Capture the cell that displays the provided text and extract its (X, Y) central coordinate. 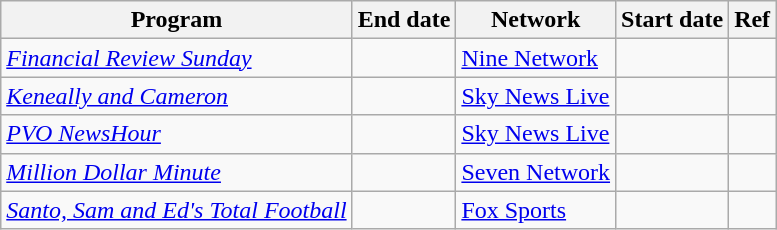
Ref (752, 20)
Financial Review Sunday (176, 58)
Fox Sports (536, 210)
Program (176, 20)
Network (536, 20)
Nine Network (536, 58)
Million Dollar Minute (176, 172)
End date (404, 20)
PVO NewsHour (176, 134)
Start date (672, 20)
Seven Network (536, 172)
Keneally and Cameron (176, 96)
Santo, Sam and Ed's Total Football (176, 210)
